From the cell containing the given text, extract its center point as [X, Y] coordinate. 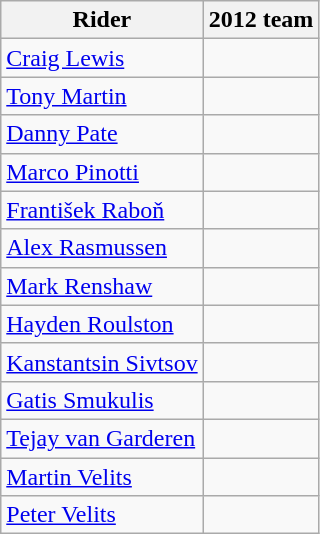
Martin Velits [102, 477]
Danny Pate [102, 134]
Craig Lewis [102, 58]
Rider [102, 20]
Mark Renshaw [102, 286]
Marco Pinotti [102, 172]
Hayden Roulston [102, 324]
Alex Rasmussen [102, 248]
Tony Martin [102, 96]
František Raboň [102, 210]
Peter Velits [102, 515]
Gatis Smukulis [102, 400]
Kanstantsin Sivtsov [102, 362]
2012 team [261, 20]
Tejay van Garderen [102, 438]
